Capture the cell that displays the provided text and extract its [x, y] central coordinate. 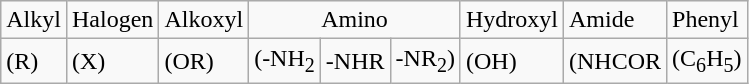
(OR) [204, 61]
(R) [34, 61]
Alkyl [34, 20]
Amino [355, 20]
(C6H5) [707, 61]
Phenyl [707, 20]
(OH) [512, 61]
Alkoxyl [204, 20]
(-NH2 [285, 61]
Halogen [112, 20]
Hydroxyl [512, 20]
-NHR [355, 61]
Amide [616, 20]
-NR2) [425, 61]
(NHCOR [616, 61]
(X) [112, 61]
